Pinpoint the cell where the given text exists, returning its (X, Y) midpoint coordinate. 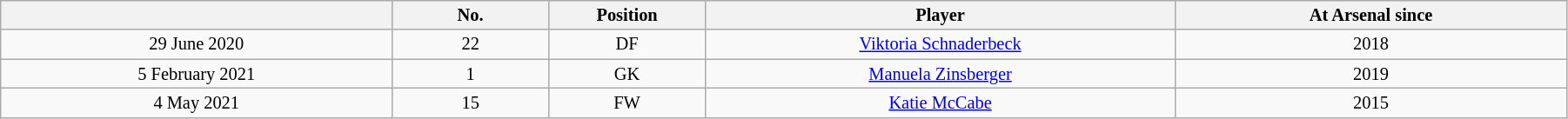
2015 (1371, 102)
4 May 2021 (197, 102)
No. (471, 15)
Viktoria Schnaderbeck (941, 44)
29 June 2020 (197, 44)
15 (471, 102)
Manuela Zinsberger (941, 74)
2018 (1371, 44)
22 (471, 44)
Katie McCabe (941, 102)
2019 (1371, 74)
DF (627, 44)
1 (471, 74)
5 February 2021 (197, 74)
Position (627, 15)
FW (627, 102)
Player (941, 15)
GK (627, 74)
At Arsenal since (1371, 15)
